Find where the given text appears and provide that cell's center as (x, y) coordinate. 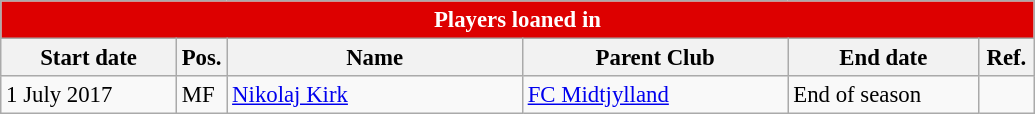
MF (201, 95)
Parent Club (655, 58)
Pos. (201, 58)
Name (375, 58)
FC Midtjylland (655, 95)
Start date (89, 58)
End date (884, 58)
Players loaned in (518, 20)
1 July 2017 (89, 95)
Nikolaj Kirk (375, 95)
Ref. (1007, 58)
End of season (884, 95)
